Return the [X, Y] coordinate for the center point of the cell that contains the specified text.  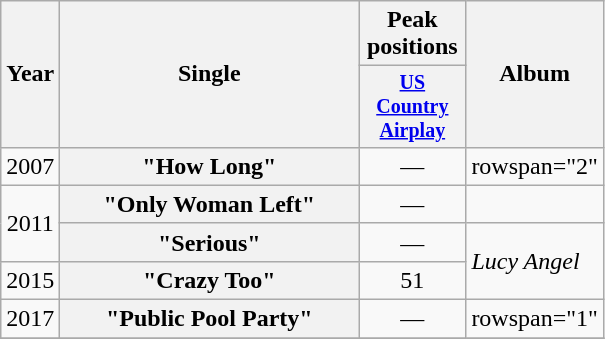
"Only Woman Left" [210, 204]
"Serious" [210, 242]
2017 [30, 319]
Album [535, 74]
51 [412, 280]
rowspan="2" [535, 166]
Year [30, 74]
US Country Airplay [412, 106]
"Crazy Too" [210, 280]
2015 [30, 280]
rowspan="1" [535, 319]
2011 [30, 223]
Lucy Angel [535, 261]
2007 [30, 166]
Single [210, 74]
"Public Pool Party" [210, 319]
"How Long" [210, 166]
Peak positions [412, 34]
